Provide the (X, Y) coordinate of the cell's center where the given text is located.  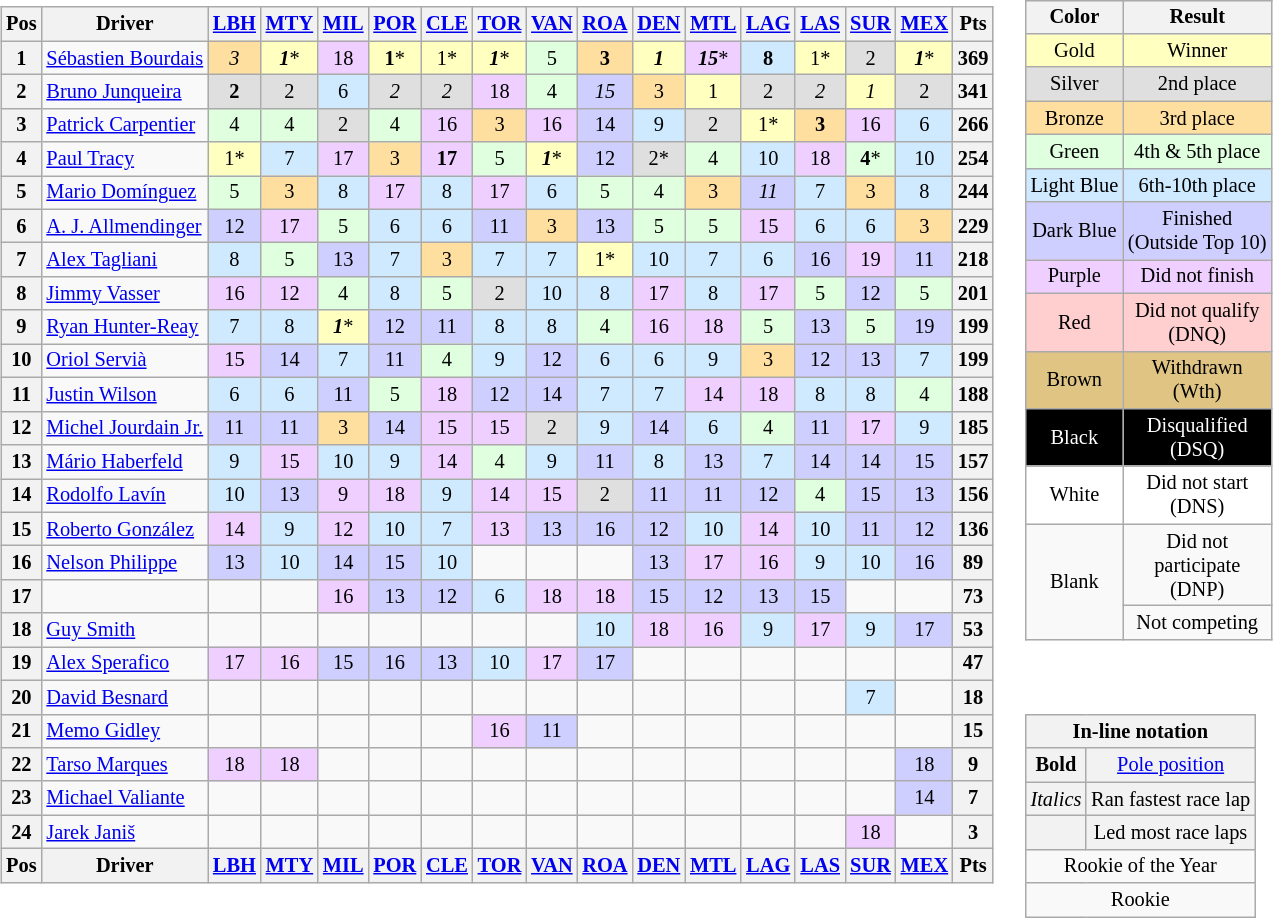
185 (973, 428)
Rodolfo Lavín (124, 495)
6th-10th place (1197, 185)
2* (658, 159)
157 (973, 462)
Oriol Servià (124, 361)
Memo Gidley (124, 731)
Black (1074, 438)
3rd place (1197, 118)
20 (21, 697)
23 (21, 798)
Pole position (1170, 765)
Bronze (1074, 118)
Green (1074, 152)
Light Blue (1074, 185)
244 (973, 193)
156 (973, 495)
188 (973, 395)
In-line notation (1140, 732)
Jimmy Vasser (124, 294)
21 (21, 731)
Finished(Outside Top 10) (1197, 231)
Did notparticipate(DNP) (1197, 565)
Roberto González (124, 529)
A. J. Allmendinger (124, 226)
Sébastien Bourdais (124, 58)
Gold (1074, 51)
4th & 5th place (1197, 152)
Justin Wilson (124, 395)
Bruno Junqueira (124, 92)
Bold (1056, 765)
Disqualified(DSQ) (1197, 438)
Color (1074, 17)
Dark Blue (1074, 231)
Silver (1074, 84)
White (1074, 495)
201 (973, 294)
Did not start(DNS) (1197, 495)
Brown (1074, 380)
Tarso Marques (124, 765)
Ran fastest race lap (1170, 799)
Rookie of the Year (1140, 866)
229 (973, 226)
218 (973, 260)
254 (973, 159)
47 (973, 664)
Mario Domínguez (124, 193)
Result (1197, 17)
Mário Haberfeld (124, 462)
73 (973, 596)
Winner (1197, 51)
4* (870, 159)
2nd place (1197, 84)
Purple (1074, 277)
22 (21, 765)
Withdrawn(Wth) (1197, 380)
Italics (1056, 799)
369 (973, 58)
Alex Sperafico (124, 664)
24 (21, 832)
Did not finish (1197, 277)
Rookie (1140, 900)
136 (973, 529)
15* (713, 58)
Blank (1074, 582)
Michael Valiante (124, 798)
Alex Tagliani (124, 260)
Did not qualify(DNQ) (1197, 322)
341 (973, 92)
Michel Jourdain Jr. (124, 428)
89 (973, 563)
Paul Tracy (124, 159)
Jarek Janiš (124, 832)
Led most race laps (1170, 833)
Red (1074, 322)
Guy Smith (124, 630)
53 (973, 630)
David Besnard (124, 697)
Nelson Philippe (124, 563)
266 (973, 125)
Patrick Carpentier (124, 125)
Ryan Hunter-Reay (124, 327)
Not competing (1197, 623)
